Identify which cell holds the provided text, then report its (X, Y) central coordinate. 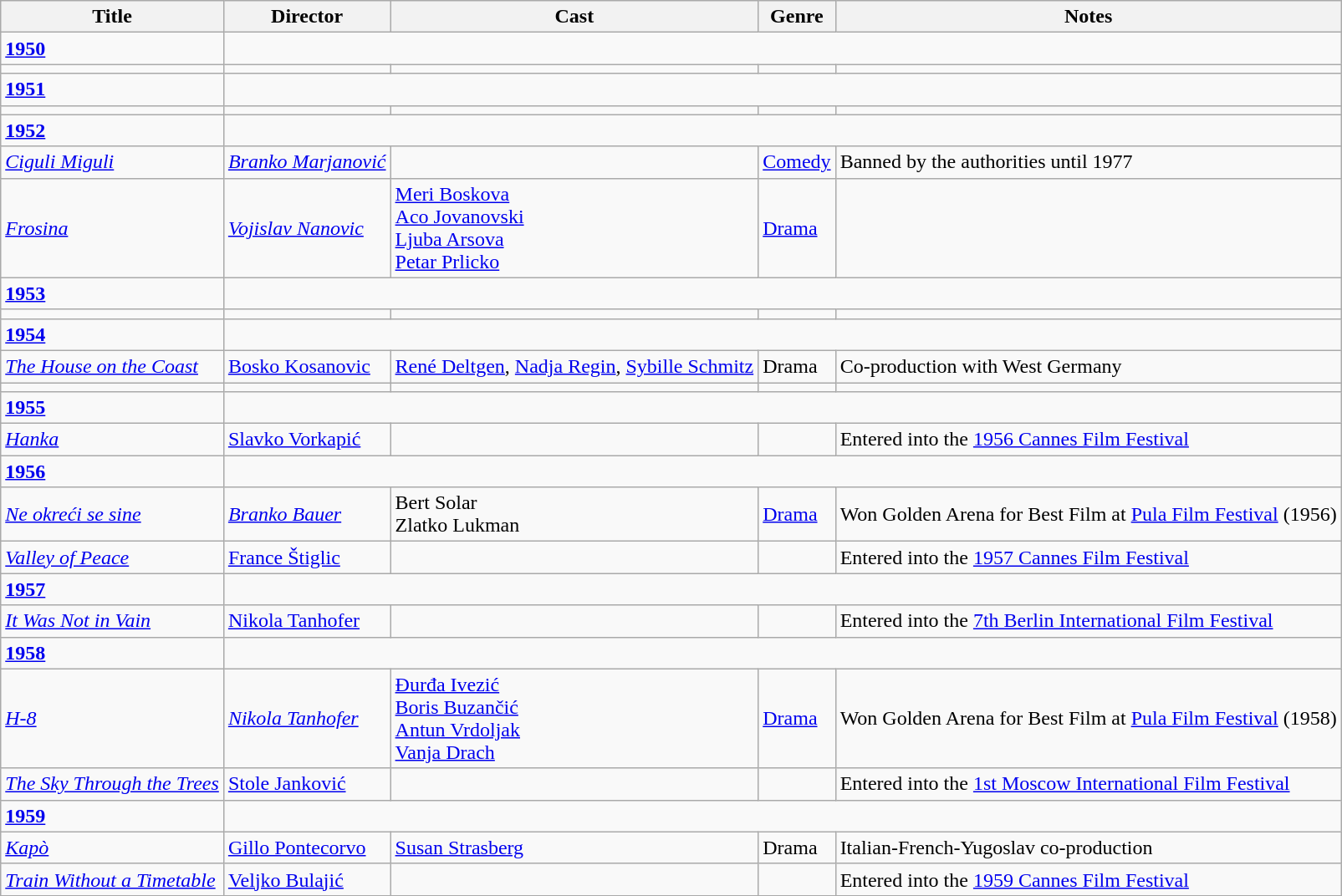
Won Golden Arena for Best Film at Pula Film Festival (1956) (1089, 515)
Ne okreći se sine (112, 515)
France Štiglic (307, 557)
Genre (797, 17)
1950 (112, 48)
Đurđa IvezićBoris BuzančićAntun VrdoljakVanja Drach (574, 719)
1954 (112, 334)
Frosina (112, 227)
1953 (112, 293)
1957 (112, 589)
1952 (112, 130)
Hanka (112, 440)
Vojislav Nanovic (307, 227)
René Deltgen, Nadja Regin, Sybille Schmitz (574, 366)
Director (307, 17)
H-8 (112, 719)
Bosko Kosanovic (307, 366)
1956 (112, 471)
Slavko Vorkapić (307, 440)
Stole Janković (307, 784)
Comedy (797, 162)
Entered into the 1959 Cannes Film Festival (1089, 879)
Train Without a Timetable (112, 879)
Branko Bauer (307, 515)
It Was Not in Vain (112, 621)
Co-production with West Germany (1089, 366)
1959 (112, 816)
Branko Marjanović (307, 162)
Ciguli Miguli (112, 162)
Cast (574, 17)
Bert SolarZlatko Lukman (574, 515)
Meri BoskovaAco JovanovskiLjuba ArsovaPetar Prlicko (574, 227)
Entered into the 1956 Cannes Film Festival (1089, 440)
The Sky Through the Trees (112, 784)
1955 (112, 408)
Banned by the authorities until 1977 (1089, 162)
1958 (112, 653)
Entered into the 1st Moscow International Film Festival (1089, 784)
Won Golden Arena for Best Film at Pula Film Festival (1958) (1089, 719)
Kapò (112, 848)
Entered into the 7th Berlin International Film Festival (1089, 621)
Gillo Pontecorvo (307, 848)
Veljko Bulajić (307, 879)
Title (112, 17)
Entered into the 1957 Cannes Film Festival (1089, 557)
Susan Strasberg (574, 848)
Notes (1089, 17)
The House on the Coast (112, 366)
Valley of Peace (112, 557)
1951 (112, 89)
Italian-French-Yugoslav co-production (1089, 848)
